Pinpoint the cell where the given text exists, returning its [x, y] midpoint coordinate. 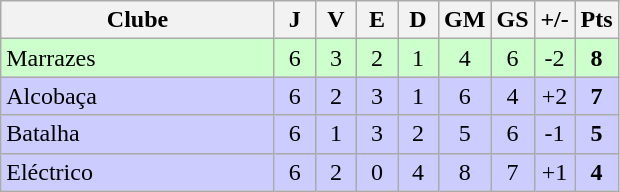
J [294, 20]
Batalha [138, 134]
Clube [138, 20]
+1 [554, 172]
E [376, 20]
GS [512, 20]
+2 [554, 96]
Pts [596, 20]
D [418, 20]
+/- [554, 20]
-1 [554, 134]
-2 [554, 58]
V [336, 20]
Alcobaça [138, 96]
GM [465, 20]
0 [376, 172]
Eléctrico [138, 172]
Marrazes [138, 58]
